Capture the cell that displays the provided text and extract its (X, Y) central coordinate. 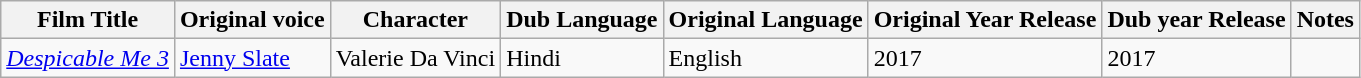
Despicable Me 3 (88, 58)
Notes (1325, 20)
Hindi (582, 58)
Original Language (766, 20)
Original voice (252, 20)
Dub year Release (1196, 20)
Valerie Da Vinci (415, 58)
Jenny Slate (252, 58)
English (766, 58)
Dub Language (582, 20)
Original Year Release (985, 20)
Character (415, 20)
Film Title (88, 20)
